Identify which cell holds the provided text, then report its [x, y] central coordinate. 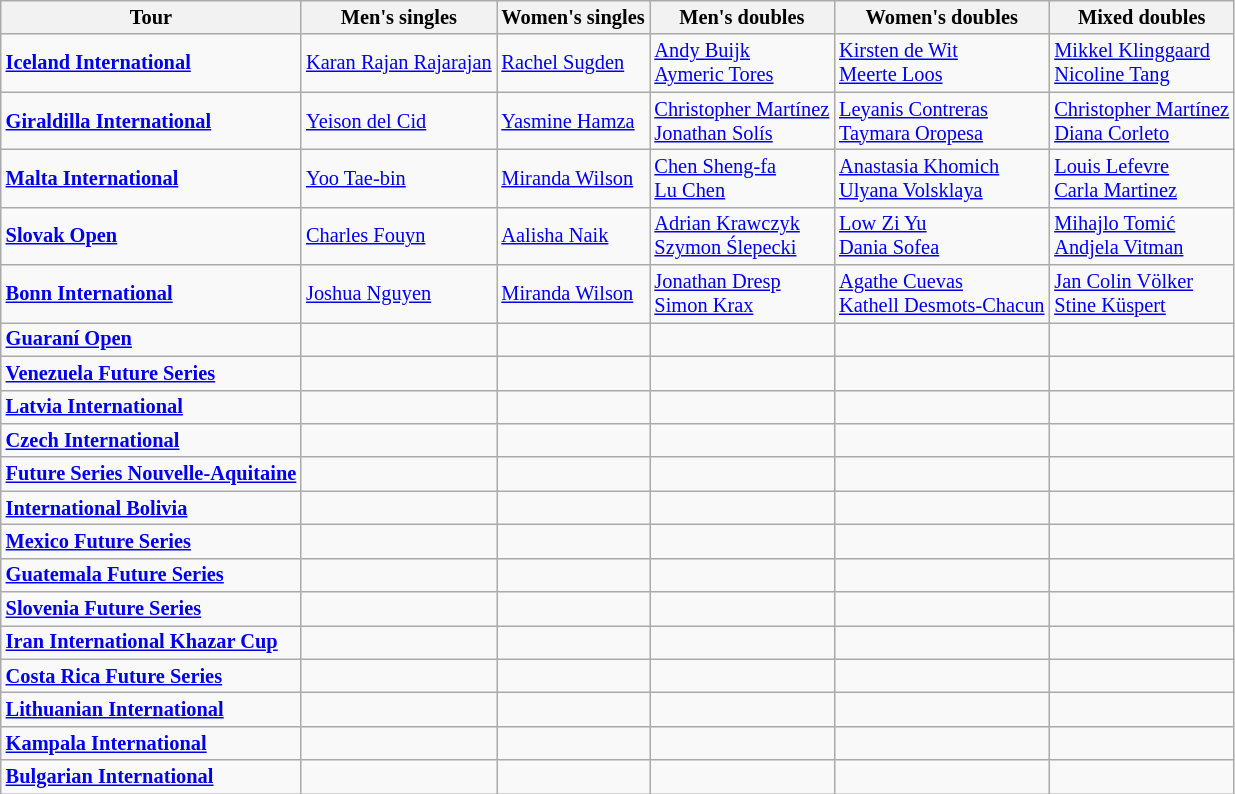
Men's doubles [742, 17]
Kampala International [151, 743]
Guatemala Future Series [151, 575]
Czech International [151, 440]
Adrian Krawczyk Szymon Ślepecki [742, 236]
Jan Colin Völker Stine Küspert [1142, 294]
Low Zi Yu Dania Sofea [942, 236]
Iran International Khazar Cup [151, 642]
Malta International [151, 178]
Slovak Open [151, 236]
Latvia International [151, 407]
Rachel Sugden [572, 63]
Kirsten de Wit Meerte Loos [942, 63]
Mixed doubles [1142, 17]
Men's singles [398, 17]
Aalisha Naik [572, 236]
Joshua Nguyen [398, 294]
Yeison del Cid [398, 121]
International Bolivia [151, 508]
Chen Sheng-fa Lu Chen [742, 178]
Mexico Future Series [151, 541]
Guaraní Open [151, 339]
Tour [151, 17]
Karan Rajan Rajarajan [398, 63]
Bulgarian International [151, 777]
Venezuela Future Series [151, 373]
Mihajlo Tomić Andjela Vitman [1142, 236]
Iceland International [151, 63]
Yasmine Hamza [572, 121]
Mikkel Klinggaard Nicoline Tang [1142, 63]
Agathe Cuevas Kathell Desmots-Chacun [942, 294]
Leyanis Contreras Taymara Oropesa [942, 121]
Lithuanian International [151, 709]
Jonathan Dresp Simon Krax [742, 294]
Christopher Martínez Diana Corleto [1142, 121]
Christopher Martínez Jonathan Solís [742, 121]
Bonn International [151, 294]
Louis Lefevre Carla Martinez [1142, 178]
Slovenia Future Series [151, 609]
Charles Fouyn [398, 236]
Women's singles [572, 17]
Giraldilla International [151, 121]
Andy Buijk Aymeric Tores [742, 63]
Anastasia Khomich Ulyana Volsklaya [942, 178]
Women's doubles [942, 17]
Future Series Nouvelle-Aquitaine [151, 474]
Costa Rica Future Series [151, 676]
Yoo Tae-bin [398, 178]
